Pinpoint the cell where the given text exists, returning its (X, Y) midpoint coordinate. 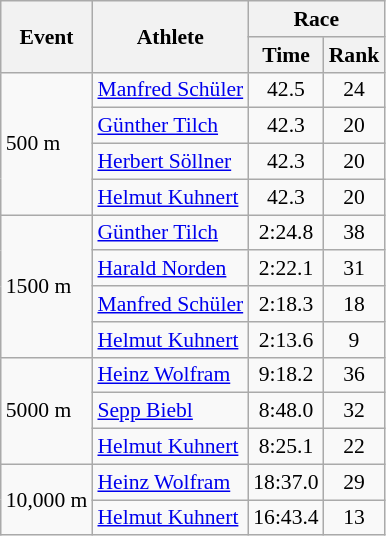
8:25.1 (286, 447)
500 m (47, 143)
9 (354, 340)
36 (354, 375)
32 (354, 411)
38 (354, 233)
Race (316, 19)
5000 m (47, 410)
29 (354, 482)
Sepp Biebl (170, 411)
2:18.3 (286, 304)
1500 m (47, 286)
2:22.1 (286, 269)
Time (286, 55)
13 (354, 518)
Athlete (170, 36)
16:43.4 (286, 518)
42.5 (286, 90)
Event (47, 36)
22 (354, 447)
18 (354, 304)
10,000 m (47, 500)
2:13.6 (286, 340)
8:48.0 (286, 411)
2:24.8 (286, 233)
Herbert Söllner (170, 162)
24 (354, 90)
Harald Norden (170, 269)
18:37.0 (286, 482)
9:18.2 (286, 375)
31 (354, 269)
Rank (354, 55)
